Return the [x, y] coordinate for the center point of the cell that contains the specified text.  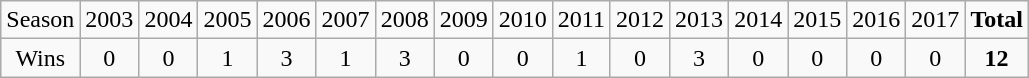
2011 [581, 20]
12 [997, 58]
2005 [228, 20]
2009 [464, 20]
2016 [876, 20]
2017 [936, 20]
Total [997, 20]
2006 [286, 20]
Season [40, 20]
2015 [818, 20]
2008 [404, 20]
Wins [40, 58]
2004 [168, 20]
2010 [522, 20]
2007 [346, 20]
2003 [110, 20]
2012 [640, 20]
2014 [758, 20]
2013 [700, 20]
